Provide the (x, y) coordinate of the cell's center where the given text is located.  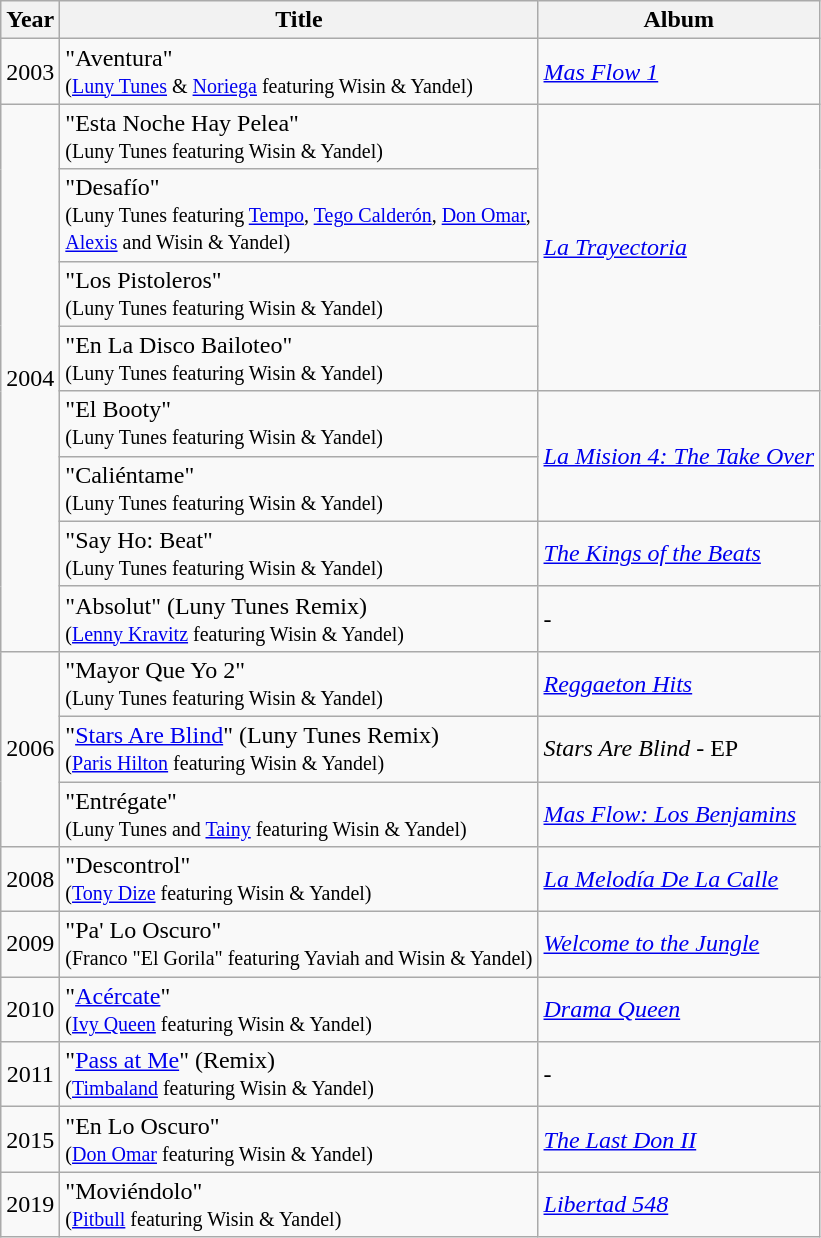
"En La Disco Bailoteo" (Luny Tunes featuring Wisin & Yandel) (299, 358)
Libertad 548 (679, 1204)
"En Lo Oscuro" (Don Omar featuring Wisin & Yandel) (299, 1140)
2009 (30, 944)
"Absolut" (Luny Tunes Remix) (Lenny Kravitz featuring Wisin & Yandel) (299, 618)
"Esta Noche Hay Pelea" (Luny Tunes featuring Wisin & Yandel) (299, 136)
"Entrégate" (Luny Tunes and Tainy featuring Wisin & Yandel) (299, 814)
Mas Flow: Los Benjamins (679, 814)
Welcome to the Jungle (679, 944)
2019 (30, 1204)
"Moviéndolo" (Pitbull featuring Wisin & Yandel) (299, 1204)
2003 (30, 72)
2010 (30, 1010)
"El Booty" (Luny Tunes featuring Wisin & Yandel) (299, 424)
La Mision 4: The Take Over (679, 456)
"Pass at Me" (Remix) (Timbaland featuring Wisin & Yandel) (299, 1074)
"Caliéntame" (Luny Tunes featuring Wisin & Yandel) (299, 488)
"Aventura" (Luny Tunes & Noriega featuring Wisin & Yandel) (299, 72)
Mas Flow 1 (679, 72)
"Descontrol" (Tony Dize featuring Wisin & Yandel) (299, 880)
"Acércate" (Ivy Queen featuring Wisin & Yandel) (299, 1010)
2006 (30, 748)
Year (30, 20)
2008 (30, 880)
Album (679, 20)
"Los Pistoleros" (Luny Tunes featuring Wisin & Yandel) (299, 294)
La Trayectoria (679, 248)
La Melodía De La Calle (679, 880)
The Kings of the Beats (679, 554)
"Pa' Lo Oscuro" (Franco "El Gorila" featuring Yaviah and Wisin & Yandel) (299, 944)
"Desafío" (Luny Tunes featuring Tempo, Tego Calderón, Don Omar, Alexis and Wisin & Yandel) (299, 215)
"Stars Are Blind" (Luny Tunes Remix) (Paris Hilton featuring Wisin & Yandel) (299, 748)
Drama Queen (679, 1010)
"Say Ho: Beat" (Luny Tunes featuring Wisin & Yandel) (299, 554)
Stars Are Blind - EP (679, 748)
2004 (30, 378)
"Mayor Que Yo 2" (Luny Tunes featuring Wisin & Yandel) (299, 684)
2015 (30, 1140)
The Last Don II (679, 1140)
Reggaeton Hits (679, 684)
2011 (30, 1074)
Title (299, 20)
